From the cell containing the given text, extract its center point as (X, Y) coordinate. 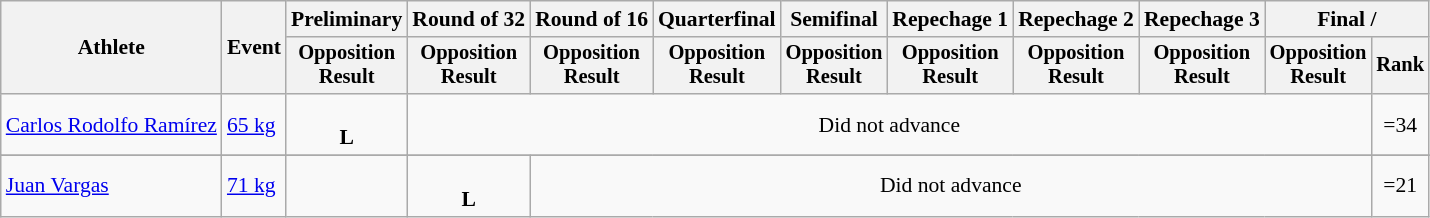
Preliminary (346, 19)
65 kg (254, 124)
Final / (1347, 19)
71 kg (254, 186)
=34 (1400, 124)
Event (254, 48)
=21 (1400, 186)
Round of 32 (468, 19)
Repechage 3 (1202, 19)
Semifinal (834, 19)
Athlete (112, 48)
Carlos Rodolfo Ramírez (112, 124)
Repechage 1 (950, 19)
Juan Vargas (112, 186)
Quarterfinal (717, 19)
Round of 16 (592, 19)
Rank (1400, 66)
Repechage 2 (1076, 19)
